Search for the cell housing the specified text and yield its [x, y] center coordinate. 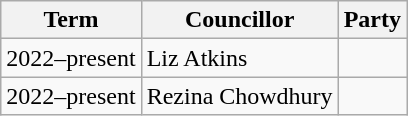
Party [372, 20]
Councillor [240, 20]
Liz Atkins [240, 58]
Rezina Chowdhury [240, 96]
Term [71, 20]
